Return [x, y] of the center of cell containing provided text 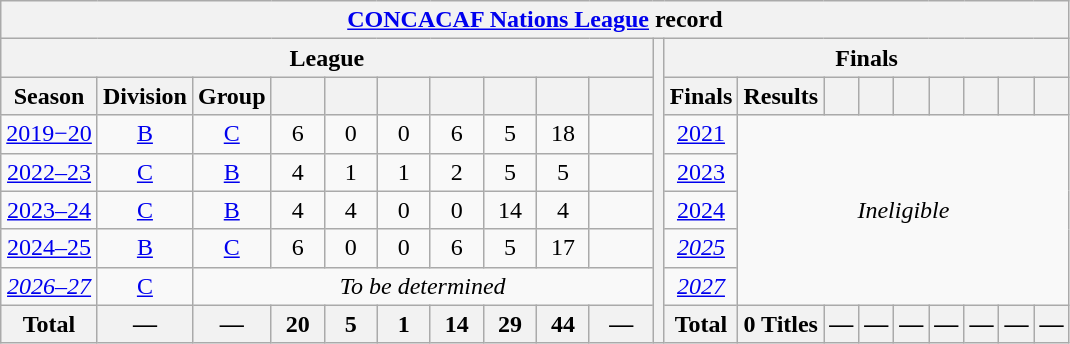
2 [456, 172]
29 [510, 324]
2021 [701, 134]
2023–24 [50, 210]
20 [298, 324]
18 [562, 134]
2026–27 [50, 286]
44 [562, 324]
2024 [701, 210]
Group [232, 96]
17 [562, 248]
2027 [701, 286]
League [327, 58]
2024–25 [50, 248]
2022–23 [50, 172]
Division [144, 96]
To be determined [422, 286]
2023 [701, 172]
Ineligible [904, 210]
2025 [701, 248]
Results [781, 96]
0 Titles [781, 324]
2019−20 [50, 134]
Season [50, 96]
CONCACAF Nations League record [535, 20]
